Detect which cell encompasses the target text, then output its [X, Y] center coordinate. 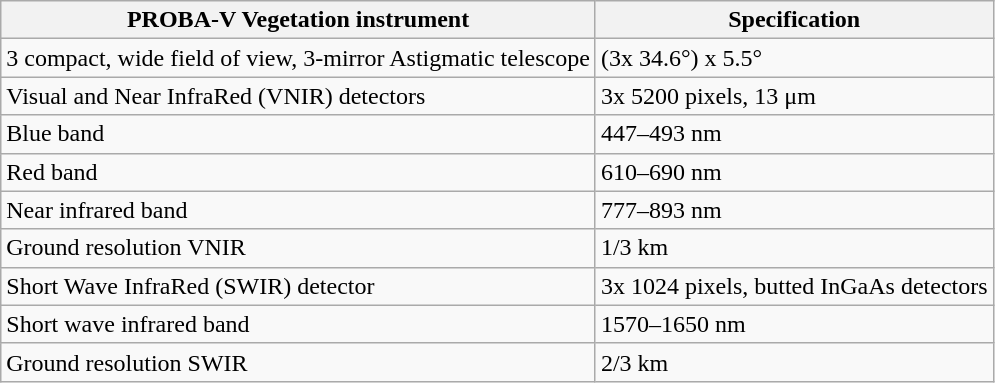
Visual and Near InfraRed (VNIR) detectors [298, 96]
Short Wave InfraRed (SWIR) detector [298, 286]
(3x 34.6°) x 5.5° [794, 58]
3x 5200 pixels, 13 μm [794, 96]
Ground resolution VNIR [298, 248]
Red band [298, 172]
3 compact, wide field of view, 3-mirror Astigmatic telescope [298, 58]
2/3 km [794, 362]
610–690 nm [794, 172]
1570–1650 nm [794, 324]
Ground resolution SWIR [298, 362]
Blue band [298, 134]
Short wave infrared band [298, 324]
777–893 nm [794, 210]
PROBA-V Vegetation instrument [298, 20]
Near infrared band [298, 210]
1/3 km [794, 248]
Specification [794, 20]
3x 1024 pixels, butted InGaAs detectors [794, 286]
447–493 nm [794, 134]
